Return (X, Y) of the center of cell containing provided text 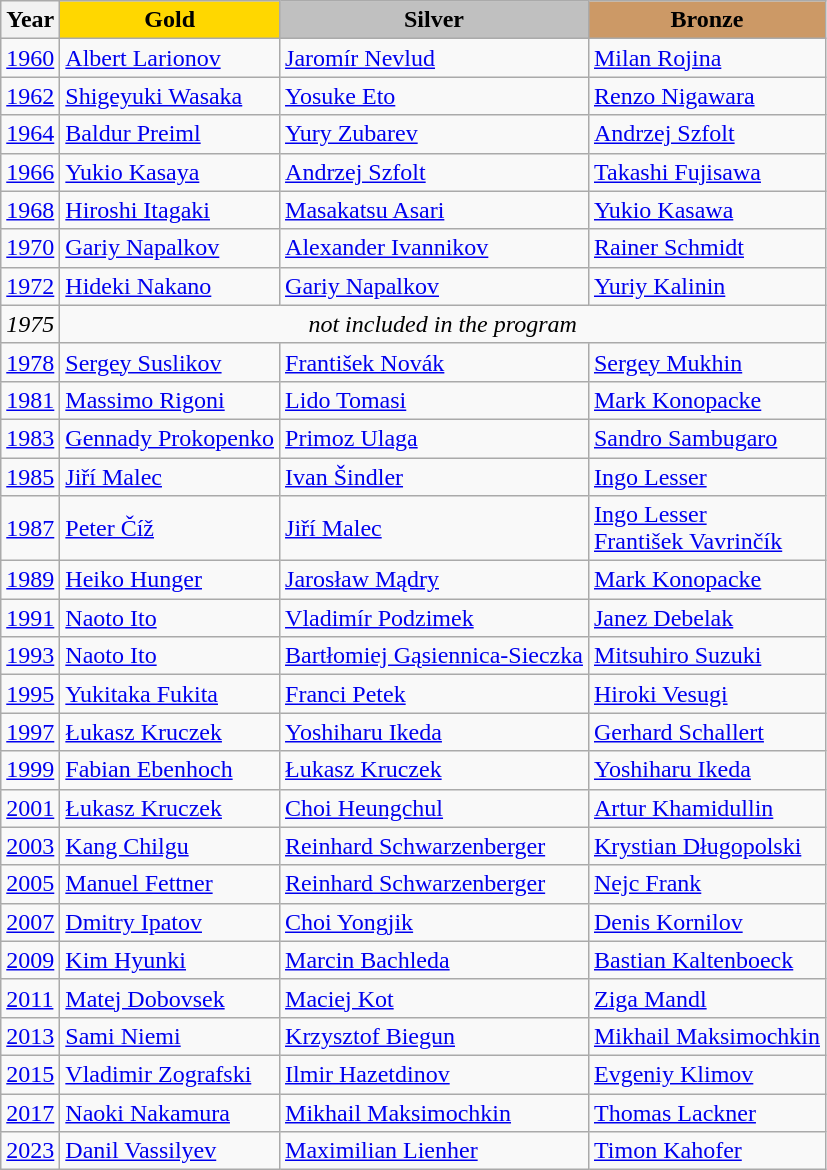
1995 (30, 694)
Year (30, 20)
1966 (30, 172)
Gerhard Schallert (706, 732)
Timon Kahofer (706, 1151)
Yukio Kasaya (170, 172)
Choi Yongjik (434, 922)
Takashi Fujisawa (706, 172)
Baldur Preiml (170, 134)
Krystian Długopolski (706, 846)
2003 (30, 846)
Yukio Kasawa (706, 210)
Jaromír Nevlud (434, 58)
Milan Rojina (706, 58)
Nejc Frank (706, 884)
not included in the program (443, 324)
Artur Khamidullin (706, 808)
1964 (30, 134)
Yukitaka Fukita (170, 694)
1970 (30, 248)
Kim Hyunki (170, 960)
1989 (30, 580)
Sandro Sambugaro (706, 438)
1985 (30, 477)
Maciej Kot (434, 998)
2023 (30, 1151)
2015 (30, 1074)
Denis Kornilov (706, 922)
Bartłomiej Gąsiennica-Sieczka (434, 656)
Heiko Hunger (170, 580)
Peter Číž (170, 528)
Sami Niemi (170, 1036)
Vladimir Zografski (170, 1074)
2017 (30, 1113)
Silver (434, 20)
2007 (30, 922)
2009 (30, 960)
Rainer Schmidt (706, 248)
1997 (30, 732)
Gold (170, 20)
Dmitry Ipatov (170, 922)
1993 (30, 656)
1960 (30, 58)
Yuriy Kalinin (706, 286)
1983 (30, 438)
Mitsuhiro Suzuki (706, 656)
Marcin Bachleda (434, 960)
Danil Vassilyev (170, 1151)
1991 (30, 618)
Jarosław Mądry (434, 580)
1972 (30, 286)
Shigeyuki Wasaka (170, 96)
Matej Dobovsek (170, 998)
Ziga Mandl (706, 998)
Maximilian Lienher (434, 1151)
1987 (30, 528)
Vladimír Podzimek (434, 618)
1968 (30, 210)
Choi Heungchul (434, 808)
Sergey Suslikov (170, 362)
Hiroshi Itagaki (170, 210)
Primoz Ulaga (434, 438)
Ilmir Hazetdinov (434, 1074)
Bastian Kaltenboeck (706, 960)
Gennady Prokopenko (170, 438)
Bronze (706, 20)
Franci Petek (434, 694)
1962 (30, 96)
1999 (30, 770)
1981 (30, 400)
2001 (30, 808)
Ingo Lesser (706, 477)
Massimo Rigoni (170, 400)
František Novák (434, 362)
Masakatsu Asari (434, 210)
2013 (30, 1036)
Manuel Fettner (170, 884)
1978 (30, 362)
Ingo Lesser František Vavrinčík (706, 528)
Alexander Ivannikov (434, 248)
Yosuke Eto (434, 96)
Albert Larionov (170, 58)
Renzo Nigawara (706, 96)
Hiroki Vesugi (706, 694)
Thomas Lackner (706, 1113)
Lido Tomasi (434, 400)
Janez Debelak (706, 618)
Kang Chilgu (170, 846)
Ivan Šindler (434, 477)
1975 (30, 324)
Naoki Nakamura (170, 1113)
Sergey Mukhin (706, 362)
2011 (30, 998)
Evgeniy Klimov (706, 1074)
Hideki Nakano (170, 286)
2005 (30, 884)
Fabian Ebenhoch (170, 770)
Krzysztof Biegun (434, 1036)
Yury Zubarev (434, 134)
